From the cell containing the given text, extract its center point as (X, Y) coordinate. 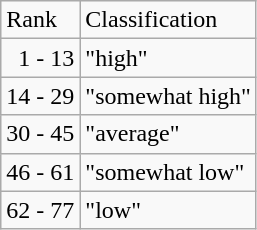
1 - 13 (40, 58)
"somewhat low" (168, 172)
62 - 77 (40, 210)
"high" (168, 58)
"low" (168, 210)
14 - 29 (40, 96)
"somewhat high" (168, 96)
Rank (40, 20)
"average" (168, 134)
46 - 61 (40, 172)
Classification (168, 20)
30 - 45 (40, 134)
